Detect which cell encompasses the target text, then output its [X, Y] center coordinate. 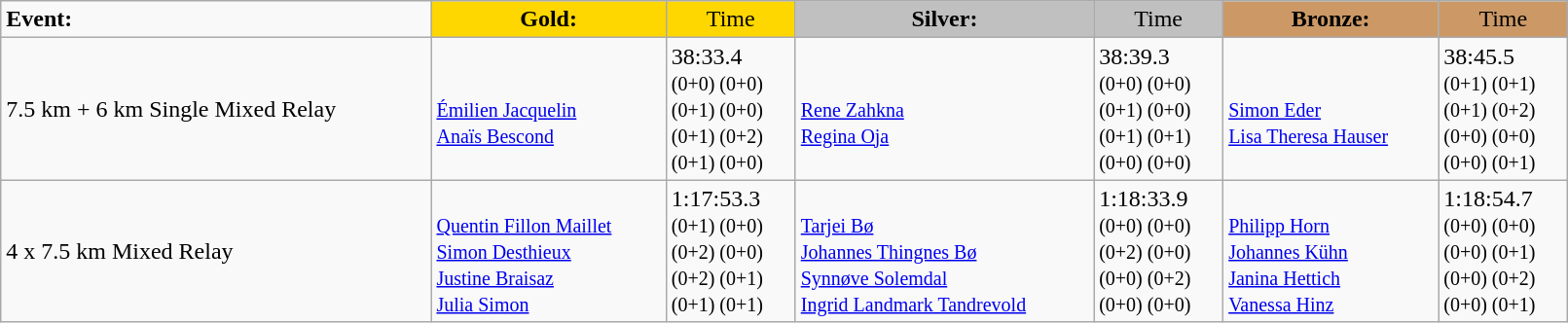
Rene ZahknaRegina Oja [944, 109]
Gold: [549, 19]
Event: [216, 19]
Simon EderLisa Theresa Hauser [1331, 109]
7.5 km + 6 km Single Mixed Relay [216, 109]
Quentin Fillon MailletSimon DesthieuxJustine BraisazJulia Simon [549, 251]
1:17:53.3(0+1) (0+0)(0+2) (0+0)(0+2) (0+1)(0+1) (0+1) [730, 251]
Tarjei BøJohannes Thingnes BøSynnøve SolemdalIngrid Landmark Tandrevold [944, 251]
1:18:33.9(0+0) (0+0)(0+2) (0+0)(0+0) (0+2)(0+0) (0+0) [1158, 251]
Bronze: [1331, 19]
4 x 7.5 km Mixed Relay [216, 251]
38:39.3(0+0) (0+0)(0+1) (0+0)(0+1) (0+1)(0+0) (0+0) [1158, 109]
38:33.4(0+0) (0+0)(0+1) (0+0)(0+1) (0+2)(0+1) (0+0) [730, 109]
Philipp HornJohannes KühnJanina HettichVanessa Hinz [1331, 251]
Silver: [944, 19]
38:45.5(0+1) (0+1)(0+1) (0+2)(0+0) (0+0)(0+0) (0+1) [1503, 109]
Émilien JacquelinAnaïs Bescond [549, 109]
1:18:54.7(0+0) (0+0)(0+0) (0+1)(0+0) (0+2)(0+0) (0+1) [1503, 251]
